Pinpoint the cell where the given text exists, returning its (X, Y) midpoint coordinate. 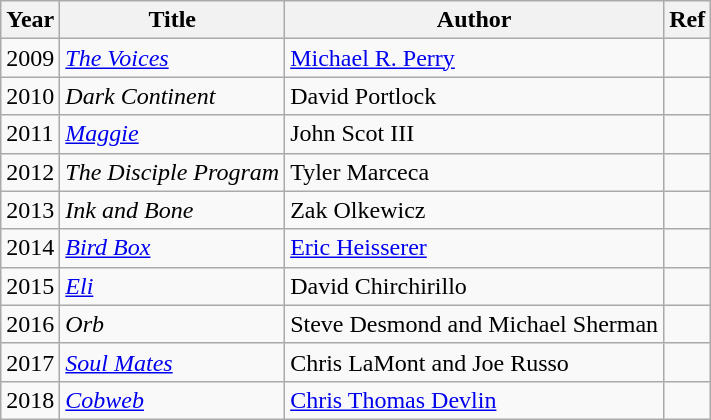
Michael R. Perry (474, 58)
Ref (688, 20)
Eli (172, 286)
Tyler Marceca (474, 172)
Dark Continent (172, 96)
2009 (30, 58)
Bird Box (172, 248)
2018 (30, 400)
John Scot III (474, 134)
Chris Thomas Devlin (474, 400)
The Voices (172, 58)
Maggie (172, 134)
Title (172, 20)
Orb (172, 324)
Eric Heisserer (474, 248)
Cobweb (172, 400)
Zak Olkewicz (474, 210)
David Chirchirillo (474, 286)
Ink and Bone (172, 210)
2011 (30, 134)
2016 (30, 324)
Chris LaMont and Joe Russo (474, 362)
Year (30, 20)
Steve Desmond and Michael Sherman (474, 324)
The Disciple Program (172, 172)
2012 (30, 172)
2013 (30, 210)
Soul Mates (172, 362)
2015 (30, 286)
2017 (30, 362)
2010 (30, 96)
2014 (30, 248)
David Portlock (474, 96)
Author (474, 20)
